Determine the [x, y] coordinate at the center of the cell enclosing the given text.  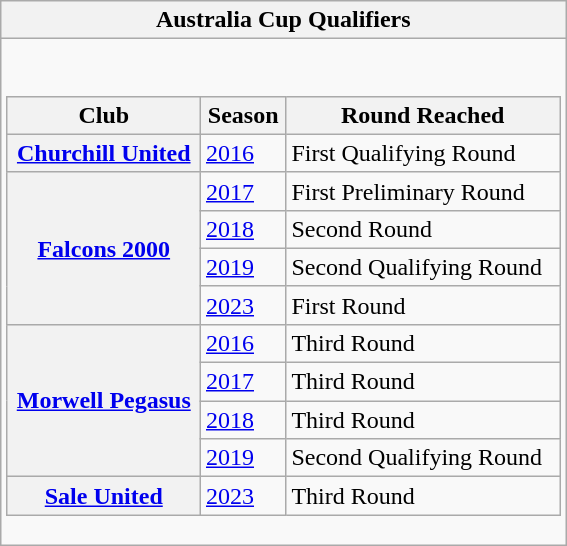
Falcons 2000 [104, 248]
First Round [423, 305]
Australia Cup Qualifiers [284, 20]
Season [242, 115]
Churchill United [104, 153]
Sale United [104, 496]
First Preliminary Round [423, 191]
Club [104, 115]
Morwell Pegasus [104, 400]
Second Round [423, 229]
First Qualifying Round [423, 153]
Round Reached [423, 115]
